Scan for the cell matching the given text and deliver its (X, Y) coordinate at center. 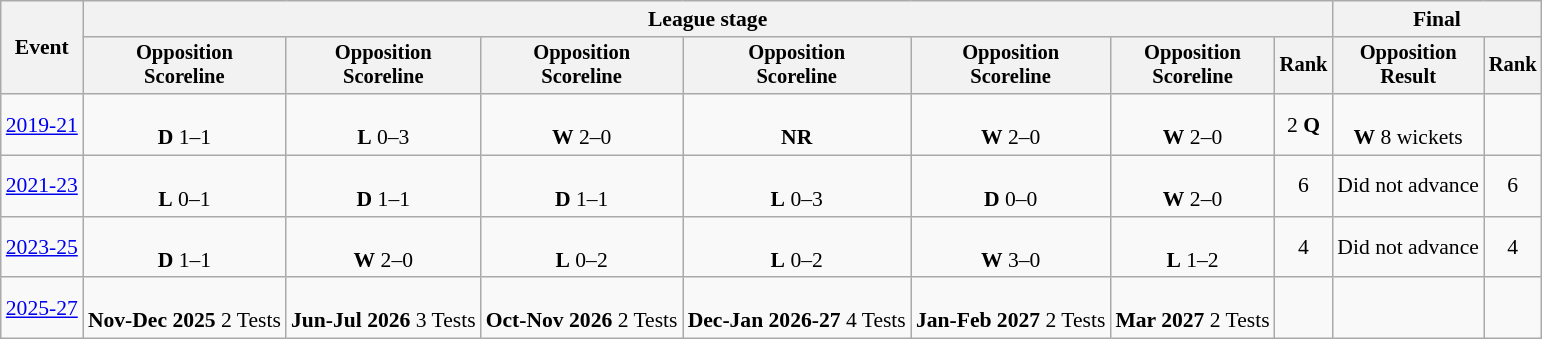
2 Q (1304, 124)
2019-21 (42, 124)
OppositionResult (1408, 66)
2025-27 (42, 308)
Jun-Jul 2026 3 Tests (384, 308)
Nov-Dec 2025 2 Tests (184, 308)
D 0–0 (1011, 186)
L 0–1 (184, 186)
Oct-Nov 2026 2 Tests (582, 308)
Jan-Feb 2027 2 Tests (1011, 308)
2023-25 (42, 248)
NR (797, 124)
W 3–0 (1011, 248)
Mar 2027 2 Tests (1192, 308)
W 8 wickets (1408, 124)
2021-23 (42, 186)
Event (42, 48)
League stage (708, 19)
Final (1436, 19)
Dec-Jan 2026-27 4 Tests (797, 308)
L 1–2 (1192, 248)
